Pinpoint the cell where the given text exists, returning its [x, y] midpoint coordinate. 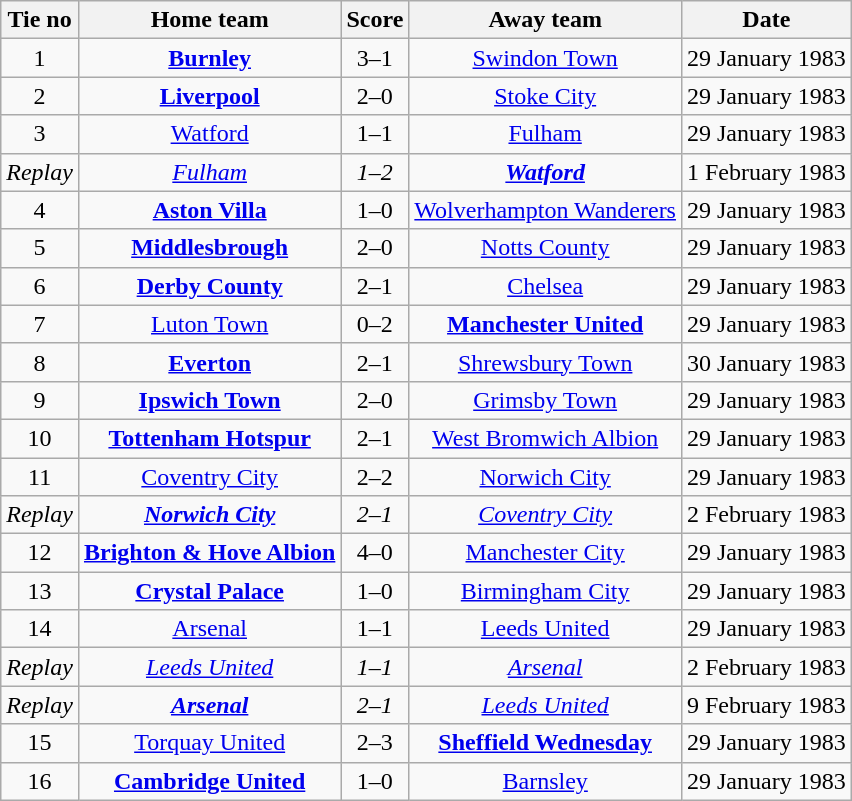
30 January 1983 [766, 362]
16 [40, 781]
3 [40, 134]
14 [40, 629]
6 [40, 286]
Stoke City [546, 96]
4–0 [375, 553]
Everton [209, 362]
0–2 [375, 324]
Luton Town [209, 324]
11 [40, 477]
15 [40, 743]
1 February 1983 [766, 172]
5 [40, 248]
Score [375, 20]
13 [40, 591]
Torquay United [209, 743]
2–2 [375, 477]
Aston Villa [209, 210]
Middlesbrough [209, 248]
9 February 1983 [766, 705]
2 [40, 96]
4 [40, 210]
Date [766, 20]
8 [40, 362]
Burnley [209, 58]
7 [40, 324]
Tottenham Hotspur [209, 438]
Tie no [40, 20]
9 [40, 400]
Manchester City [546, 553]
Liverpool [209, 96]
1–2 [375, 172]
Away team [546, 20]
Cambridge United [209, 781]
Sheffield Wednesday [546, 743]
Shrewsbury Town [546, 362]
Swindon Town [546, 58]
Manchester United [546, 324]
1 [40, 58]
3–1 [375, 58]
West Bromwich Albion [546, 438]
2–3 [375, 743]
12 [40, 553]
Wolverhampton Wanderers [546, 210]
Chelsea [546, 286]
Barnsley [546, 781]
10 [40, 438]
Crystal Palace [209, 591]
Home team [209, 20]
Brighton & Hove Albion [209, 553]
Ipswich Town [209, 400]
Grimsby Town [546, 400]
Notts County [546, 248]
Derby County [209, 286]
Birmingham City [546, 591]
